Locate the cell with the specified text and output its (X, Y) center coordinate. 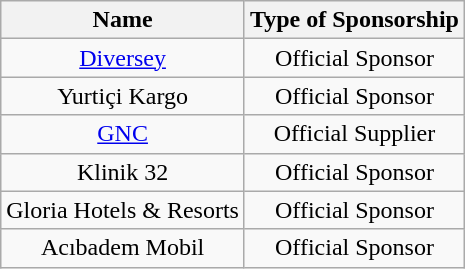
Name (123, 20)
Yurtiçi Kargo (123, 96)
GNC (123, 134)
Type of Sponsorship (354, 20)
Klinik 32 (123, 172)
Acıbadem Mobil (123, 248)
Gloria Hotels & Resorts (123, 210)
Diversey (123, 58)
Official Supplier (354, 134)
